Scan for the cell matching the given text and deliver its (x, y) coordinate at center. 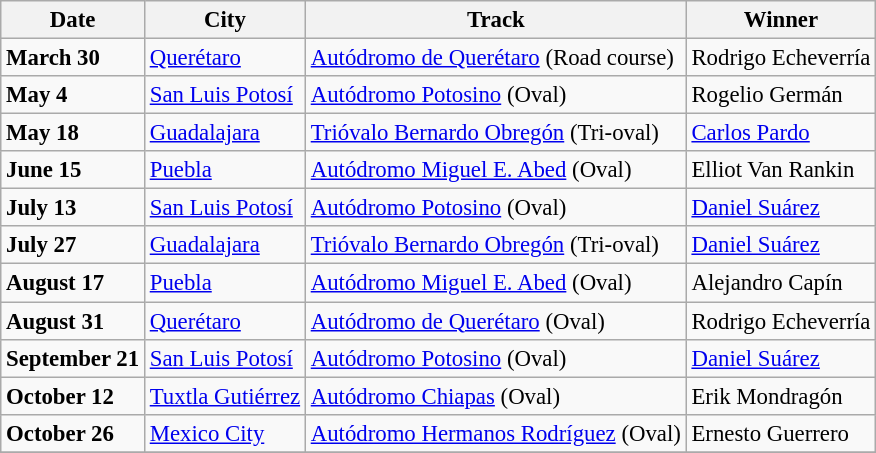
Elliot Van Rankin (781, 170)
Rogelio Germán (781, 95)
June 15 (73, 170)
Autódromo de Querétaro (Road course) (496, 58)
August 31 (73, 321)
Tuxtla Gutiérrez (224, 396)
Autódromo Hermanos Rodríguez (Oval) (496, 433)
May 4 (73, 95)
October 26 (73, 433)
Date (73, 20)
September 21 (73, 358)
Erik Mondragón (781, 396)
May 18 (73, 133)
Autódromo Chiapas (Oval) (496, 396)
August 17 (73, 283)
July 13 (73, 208)
Autódromo de Querétaro (Oval) (496, 321)
Track (496, 20)
Alejandro Capín (781, 283)
July 27 (73, 245)
Ernesto Guerrero (781, 433)
City (224, 20)
Winner (781, 20)
March 30 (73, 58)
Mexico City (224, 433)
Carlos Pardo (781, 133)
October 12 (73, 396)
